Pinpoint the cell where the given text exists, returning its [x, y] midpoint coordinate. 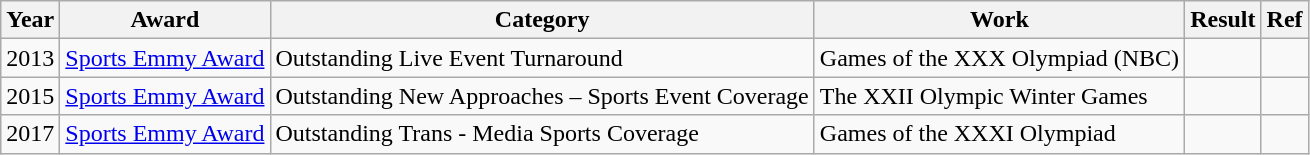
Category [542, 20]
Year [30, 20]
2013 [30, 58]
Outstanding Live Event Turnaround [542, 58]
Award [165, 20]
Games of the XXXI Olympiad [999, 134]
Games of the XXX Olympiad (NBC) [999, 58]
2017 [30, 134]
Outstanding New Approaches – Sports Event Coverage [542, 96]
Ref [1284, 20]
Result [1223, 20]
2015 [30, 96]
Outstanding Trans - Media Sports Coverage [542, 134]
Work [999, 20]
The XXII Olympic Winter Games [999, 96]
